From the cell containing the given text, extract its center point as (X, Y) coordinate. 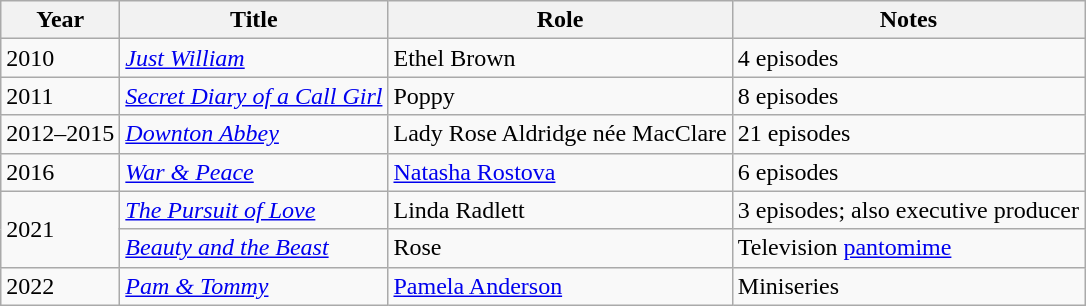
2010 (60, 58)
Poppy (560, 96)
Just William (254, 58)
Pamela Anderson (560, 286)
Notes (908, 20)
The Pursuit of Love (254, 210)
2022 (60, 286)
Secret Diary of a Call Girl (254, 96)
3 episodes; also executive producer (908, 210)
Miniseries (908, 286)
Role (560, 20)
8 episodes (908, 96)
2016 (60, 172)
Rose (560, 248)
Downton Abbey (254, 134)
Beauty and the Beast (254, 248)
Television pantomime (908, 248)
Natasha Rostova (560, 172)
2021 (60, 229)
War & Peace (254, 172)
21 episodes (908, 134)
2011 (60, 96)
Year (60, 20)
Ethel Brown (560, 58)
Title (254, 20)
4 episodes (908, 58)
Lady Rose Aldridge née MacClare (560, 134)
2012–2015 (60, 134)
Linda Radlett (560, 210)
6 episodes (908, 172)
Pam & Tommy (254, 286)
